Identify which cell holds the provided text, then report its [X, Y] central coordinate. 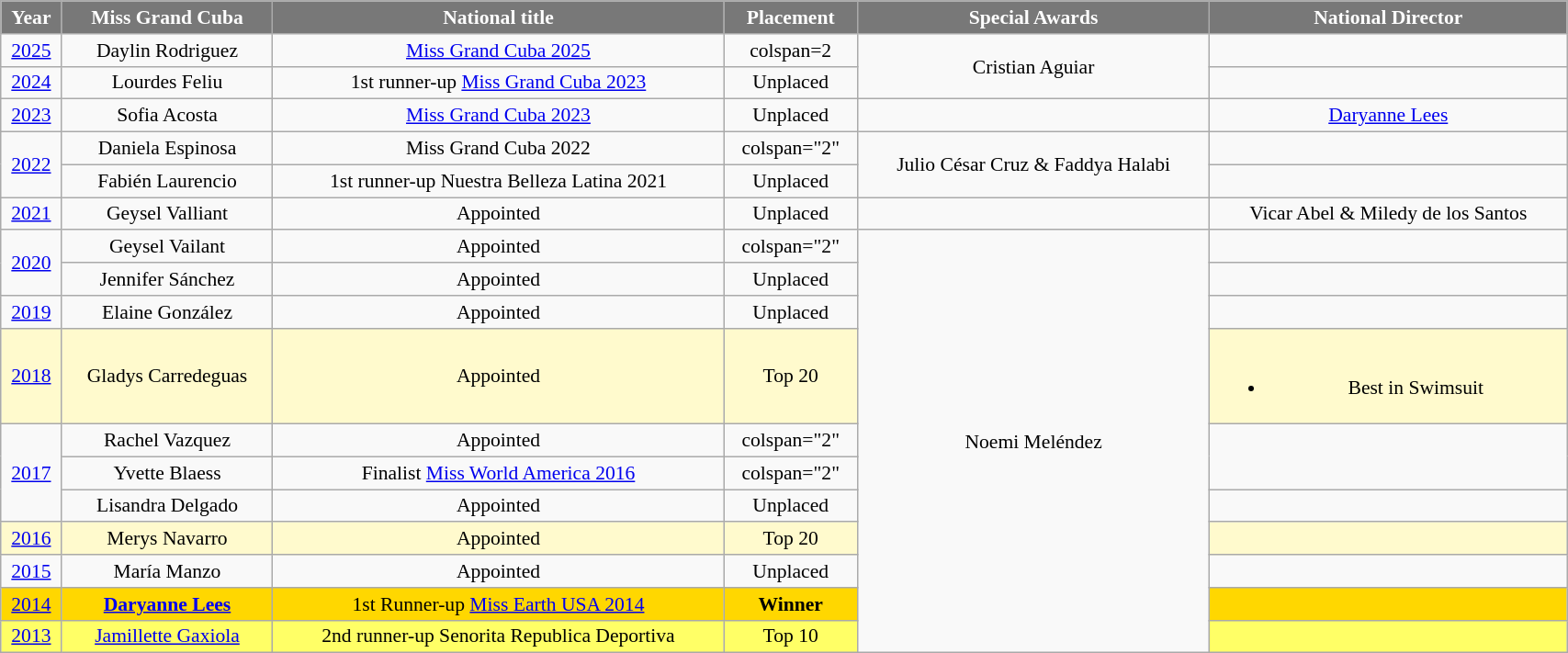
Julio César Cruz & Faddya Halabi [1033, 165]
Geysel Valliant [167, 214]
2020 [31, 263]
2019 [31, 312]
Finalist Miss World America 2016 [498, 473]
Special Awards [1033, 17]
Fabién Laurencio [167, 181]
Merys Navarro [167, 539]
Yvette Blaess [167, 473]
National title [498, 17]
Winner [790, 604]
Jamillette Gaxiola [167, 636]
Jennifer Sánchez [167, 279]
Cristian Aguiar [1033, 66]
Miss Grand Cuba 2022 [498, 149]
Lisandra Delgado [167, 506]
2015 [31, 571]
Miss Grand Cuba 2023 [498, 116]
Sofia Acosta [167, 116]
National Director [1389, 17]
2023 [31, 116]
Miss Grand Cuba 2025 [498, 51]
1st Runner-up Miss Earth USA 2014 [498, 604]
2017 [31, 474]
Daylin Rodriguez [167, 51]
María Manzo [167, 571]
Gladys Carredeguas [167, 376]
2014 [31, 604]
Placement [790, 17]
Miss Grand Cuba [167, 17]
Elaine González [167, 312]
2016 [31, 539]
Best in Swimsuit [1389, 376]
Daniela Espinosa [167, 149]
2025 [31, 51]
Geysel Vailant [167, 247]
2013 [31, 636]
1st runner-up Miss Grand Cuba 2023 [498, 83]
2018 [31, 376]
2nd runner-up Senorita Republica Deportiva [498, 636]
2021 [31, 214]
Vicar Abel & Miledy de los Santos [1389, 214]
2022 [31, 165]
2024 [31, 83]
Year [31, 17]
1st runner-up Nuestra Belleza Latina 2021 [498, 181]
Top 10 [790, 636]
Lourdes Feliu [167, 83]
colspan=2 [790, 51]
Rachel Vazquez [167, 441]
